Determine the [X, Y] coordinate at the center of the cell enclosing the given text.  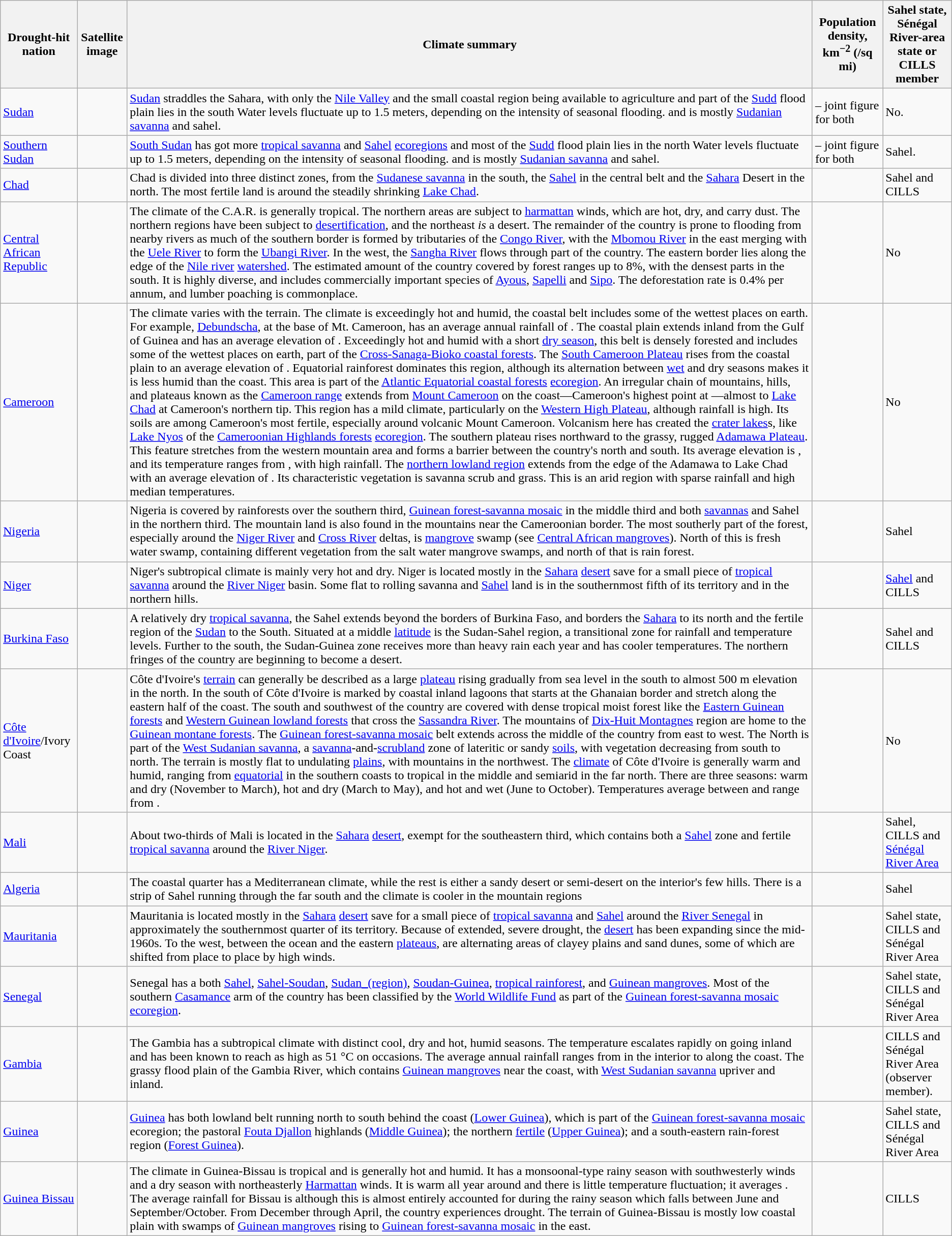
CILLS [917, 1199]
Southern Sudan [39, 152]
Cameroon [39, 402]
Algeria [39, 889]
Satellite image [102, 45]
Drought-hit nation [39, 45]
Niger [39, 585]
Nigeria [39, 531]
Sahel state, Sénégal River-area state or CILLS member [917, 45]
No. [917, 112]
Sahel. [917, 152]
Senegal [39, 997]
Côte d'Ivoire/Ivory Coast [39, 741]
Chad [39, 185]
Guinea [39, 1131]
Burkina Faso [39, 639]
Mali [39, 842]
Central African Republic [39, 252]
Mauritania [39, 936]
Population density, km−2 (/sq mi) [847, 45]
Sudan [39, 112]
Guinea Bissau [39, 1199]
Sahel, CILLS and Sénégal River Area [917, 842]
Climate summary [470, 45]
CILLS and Sénégal River Area (observer member). [917, 1064]
Gambia [39, 1064]
